Locate the cell with the specified text and output its [x, y] center coordinate. 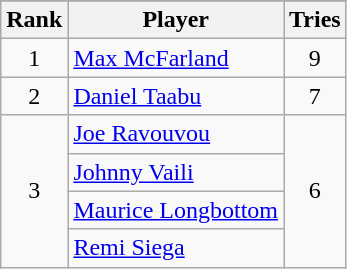
Tries [316, 20]
Joe Ravouvou [176, 134]
9 [316, 58]
1 [34, 58]
Johnny Vaili [176, 172]
Max McFarland [176, 58]
Daniel Taabu [176, 96]
Maurice Longbottom [176, 210]
Remi Siega [176, 248]
6 [316, 191]
Rank [34, 20]
3 [34, 191]
2 [34, 96]
Player [176, 20]
7 [316, 96]
